Find where the given text appears and provide that cell's center as (X, Y) coordinate. 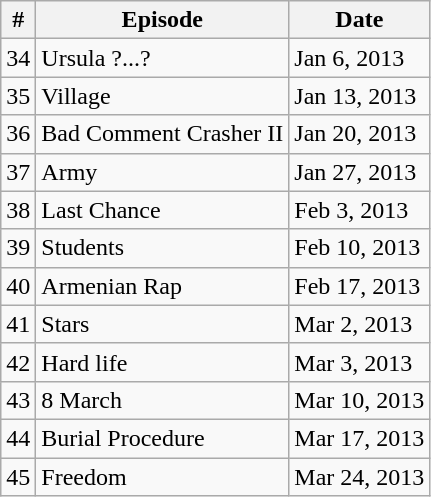
Mar 24, 2013 (360, 477)
Mar 2, 2013 (360, 324)
Mar 10, 2013 (360, 400)
Stars (162, 324)
Mar 3, 2013 (360, 362)
42 (18, 362)
Mar 17, 2013 (360, 438)
Feb 10, 2013 (360, 248)
40 (18, 286)
Episode (162, 20)
Hard life (162, 362)
# (18, 20)
Burial Procedure (162, 438)
41 (18, 324)
Freedom (162, 477)
Armenian Rap (162, 286)
8 March (162, 400)
35 (18, 96)
Feb 3, 2013 (360, 210)
Last Chance (162, 210)
Students (162, 248)
Army (162, 172)
Jan 27, 2013 (360, 172)
Feb 17, 2013 (360, 286)
Jan 20, 2013 (360, 134)
36 (18, 134)
37 (18, 172)
38 (18, 210)
Jan 13, 2013 (360, 96)
44 (18, 438)
Village (162, 96)
Date (360, 20)
45 (18, 477)
34 (18, 58)
39 (18, 248)
Jan 6, 2013 (360, 58)
43 (18, 400)
Bad Comment Crasher II (162, 134)
Ursula ?...? (162, 58)
